Search for the cell housing the specified text and yield its [X, Y] center coordinate. 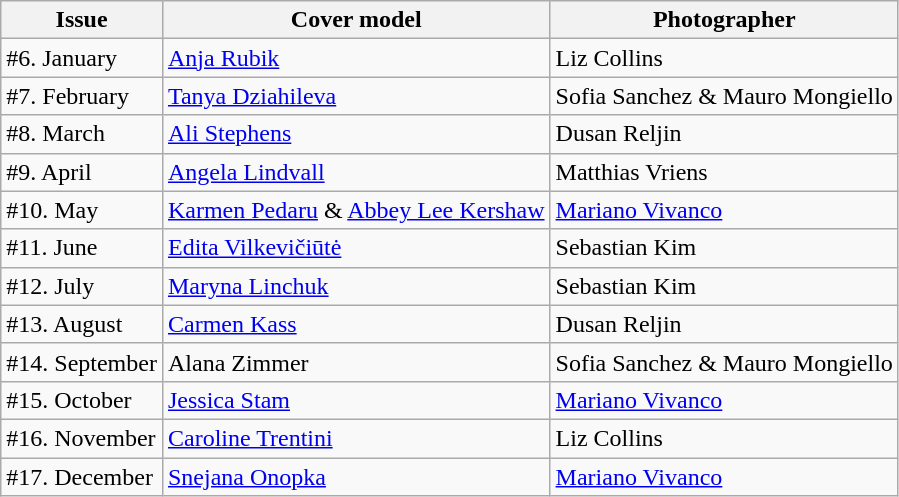
#6. January [82, 58]
#9. April [82, 172]
#15. October [82, 400]
Photographer [724, 20]
Issue [82, 20]
Matthias Vriens [724, 172]
Tanya Dziahileva [356, 96]
Anja Rubik [356, 58]
Cover model [356, 20]
Carmen Kass [356, 324]
Angela Lindvall [356, 172]
Alana Zimmer [356, 362]
Snejana Onopka [356, 477]
#10. May [82, 210]
#16. November [82, 438]
Edita Vilkevičiūtė [356, 248]
Ali Stephens [356, 134]
#7. February [82, 96]
#13. August [82, 324]
#8. March [82, 134]
#17. December [82, 477]
Maryna Linchuk [356, 286]
#11. June [82, 248]
Karmen Pedaru & Abbey Lee Kershaw [356, 210]
Caroline Trentini [356, 438]
#14. September [82, 362]
Jessica Stam [356, 400]
#12. July [82, 286]
